From the cell containing the given text, extract its center point as (X, Y) coordinate. 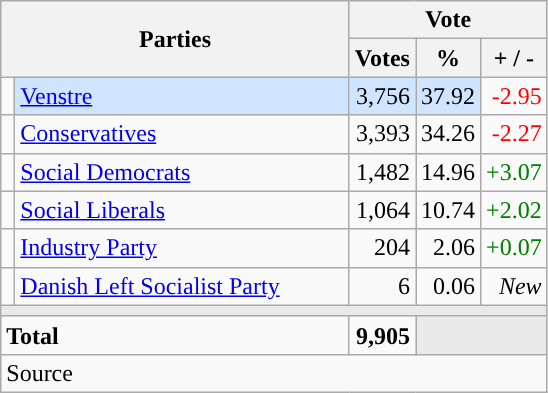
34.26 (448, 134)
Industry Party (182, 248)
6 (382, 286)
% (448, 58)
Total (176, 335)
10.74 (448, 210)
2.06 (448, 248)
+2.02 (514, 210)
Venstre (182, 96)
204 (382, 248)
-2.95 (514, 96)
-2.27 (514, 134)
Danish Left Socialist Party (182, 286)
9,905 (382, 335)
+ / - (514, 58)
+0.07 (514, 248)
Source (274, 373)
Social Democrats (182, 172)
New (514, 286)
Vote (448, 20)
Votes (382, 58)
0.06 (448, 286)
1,482 (382, 172)
3,756 (382, 96)
Conservatives (182, 134)
Social Liberals (182, 210)
37.92 (448, 96)
3,393 (382, 134)
+3.07 (514, 172)
14.96 (448, 172)
Parties (176, 39)
1,064 (382, 210)
